From the cell containing the given text, extract its center point as [x, y] coordinate. 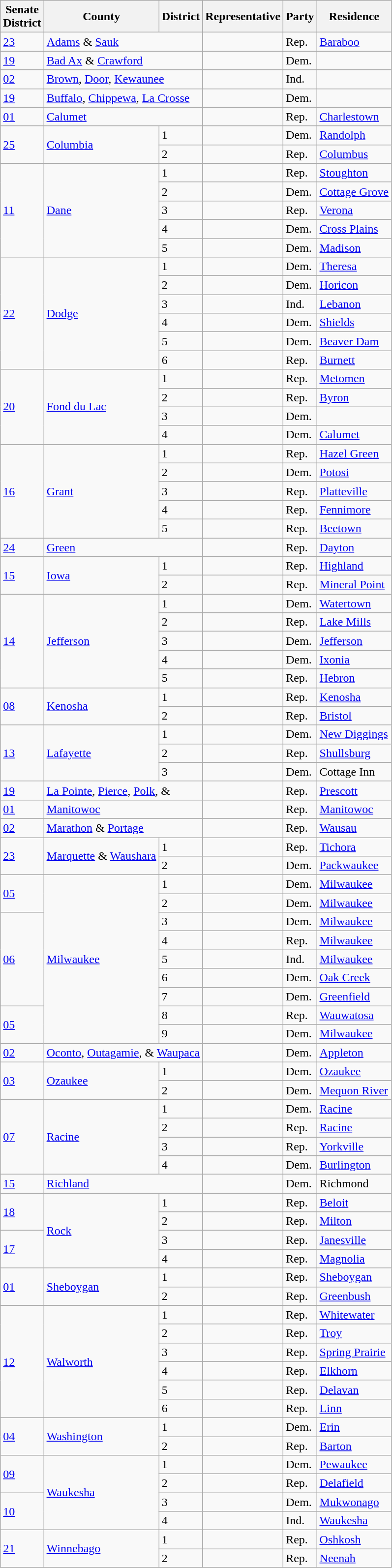
07 [22, 1137]
Delafield [354, 1483]
10 [22, 1511]
Magnolia [354, 1259]
Beaver Dam [354, 341]
03 [22, 1081]
Richmond [354, 1184]
Columbia [101, 145]
Fennimore [354, 510]
SenateDistrict [22, 17]
Bad Ax & Crawford [123, 60]
Marathon & Portage [123, 828]
Horicon [354, 285]
Wausau [354, 828]
Watertown [354, 603]
Troy [354, 1333]
Oconto, Outagamie, & Waupaca [123, 1053]
21 [22, 1549]
Randolph [354, 135]
Platteville [354, 491]
Mineral Point [354, 585]
22 [22, 313]
Fond du Lac [101, 407]
Richland [123, 1184]
25 [22, 145]
Rock [101, 1231]
Madison [354, 247]
Hebron [354, 678]
Wauwatosa [354, 1015]
Pewaukee [354, 1465]
Linn [354, 1408]
Greenfield [354, 996]
Representative [243, 17]
Dayton [354, 547]
Party [300, 17]
Brown, Door, Kewaunee [123, 79]
Shullsburg [354, 753]
Green [123, 547]
La Pointe, Pierce, Polk, & [123, 790]
Cottage Inn [354, 772]
9 [181, 1034]
Shields [354, 323]
Winnebago [101, 1549]
18 [22, 1212]
Whitewater [354, 1315]
Greenbush [354, 1296]
Grant [101, 491]
Beloit [354, 1203]
08 [22, 706]
13 [22, 753]
Washington [101, 1436]
12 [22, 1361]
Metomen [354, 379]
17 [22, 1249]
Stoughton [354, 173]
Hazel Green [354, 453]
Walworth [101, 1361]
Janesville [354, 1240]
County [101, 17]
Tichora [354, 846]
06 [22, 959]
7 [181, 996]
Byron [354, 397]
8 [181, 1015]
Spring Prairie [354, 1352]
Erin [354, 1427]
New Diggings [354, 734]
Neenah [354, 1558]
09 [22, 1474]
Highland [354, 566]
24 [22, 547]
04 [22, 1436]
Oak Creek [354, 978]
Dodge [101, 313]
Residence [354, 17]
Theresa [354, 267]
Cottage Grove [354, 191]
20 [22, 407]
Marquette & Waushara [101, 856]
16 [22, 491]
Burlington [354, 1165]
14 [22, 641]
Mequon River [354, 1090]
Burnett [354, 360]
Lake Mills [354, 622]
Bristol [354, 716]
Adams & Sauk [123, 42]
Potosi [354, 472]
Cross Plains [354, 229]
Charlestown [354, 117]
Ixonia [354, 660]
District [181, 17]
Delavan [354, 1389]
Yorkville [354, 1146]
Iowa [101, 575]
Prescott [354, 790]
Lebanon [354, 304]
Packwaukee [354, 866]
Appleton [354, 1053]
Milton [354, 1221]
Mukwonago [354, 1502]
Lafayette [101, 753]
Oshkosh [354, 1539]
Elkhorn [354, 1371]
Dane [101, 210]
Columbus [354, 154]
Buffalo, Chippewa, La Crosse [123, 98]
Beetown [354, 528]
11 [22, 210]
Barton [354, 1446]
Baraboo [354, 42]
Verona [354, 210]
